Scan for the cell matching the given text and deliver its (x, y) coordinate at center. 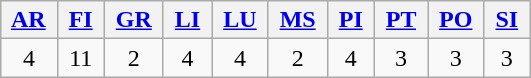
AR (29, 20)
LI (187, 20)
PI (350, 20)
LU (240, 20)
FI (80, 20)
GR (134, 20)
MS (298, 20)
11 (80, 58)
SI (507, 20)
PO (456, 20)
PT (400, 20)
